Extract the [x, y] coordinate from the center of the cell holding the provided text.  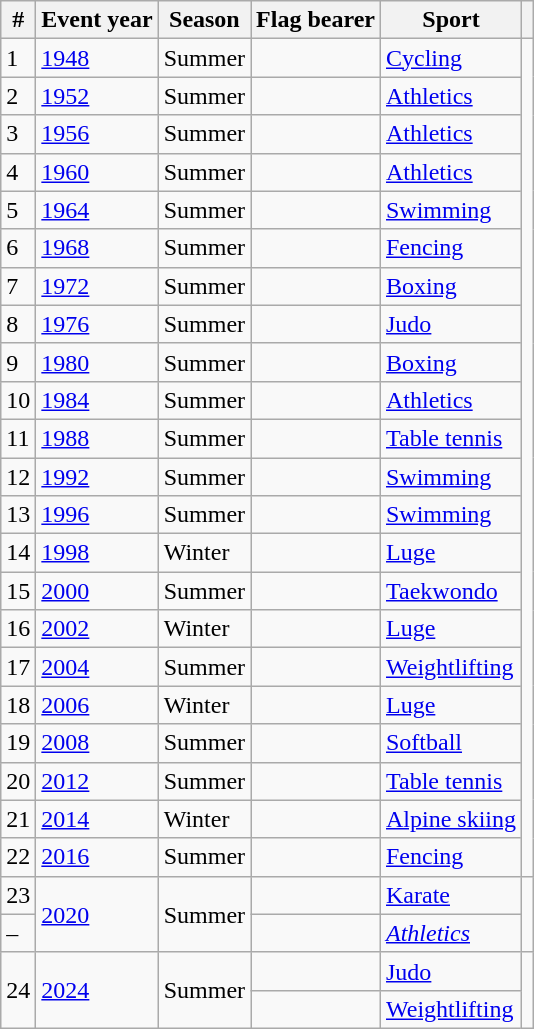
– [18, 933]
17 [18, 667]
2004 [97, 667]
21 [18, 819]
1964 [97, 210]
11 [18, 438]
Alpine skiing [450, 819]
1976 [97, 324]
18 [18, 705]
# [18, 20]
2006 [97, 705]
2024 [97, 990]
23 [18, 895]
22 [18, 857]
15 [18, 591]
Karate [450, 895]
1956 [97, 134]
2016 [97, 857]
2 [18, 96]
10 [18, 400]
2014 [97, 819]
Taekwondo [450, 591]
12 [18, 477]
Event year [97, 20]
Season [204, 20]
1972 [97, 286]
Softball [450, 743]
24 [18, 990]
1996 [97, 515]
1948 [97, 58]
2002 [97, 629]
1998 [97, 553]
7 [18, 286]
1992 [97, 477]
6 [18, 248]
2012 [97, 781]
Cycling [450, 58]
16 [18, 629]
1988 [97, 438]
4 [18, 172]
Flag bearer [316, 20]
2000 [97, 591]
13 [18, 515]
1 [18, 58]
1960 [97, 172]
14 [18, 553]
9 [18, 362]
2020 [97, 914]
Sport [450, 20]
3 [18, 134]
19 [18, 743]
8 [18, 324]
1984 [97, 400]
2008 [97, 743]
1980 [97, 362]
1968 [97, 248]
20 [18, 781]
1952 [97, 96]
5 [18, 210]
